Search for the cell housing the specified text and yield its [X, Y] center coordinate. 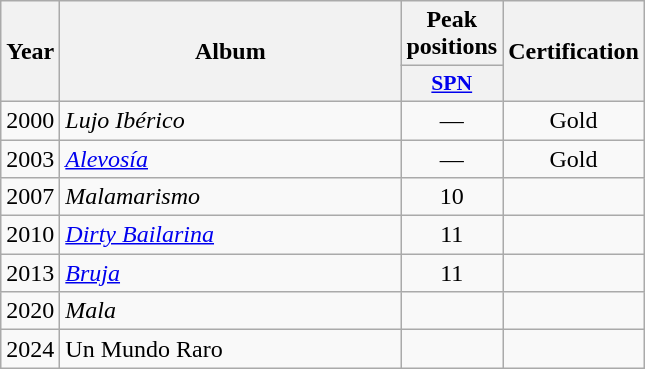
Mala [230, 311]
Malamarismo [230, 197]
Certification [574, 52]
Year [30, 52]
Peak positions [452, 34]
Un Mundo Raro [230, 349]
2000 [30, 120]
Album [230, 52]
Dirty Bailarina [230, 235]
Lujo Ibérico [230, 120]
10 [452, 197]
2024 [30, 349]
2010 [30, 235]
2020 [30, 311]
2013 [30, 273]
SPN [452, 84]
Bruja [230, 273]
2003 [30, 159]
2007 [30, 197]
Alevosía [230, 159]
